Provide the [X, Y] coordinate of the cell's center where the given text is located.  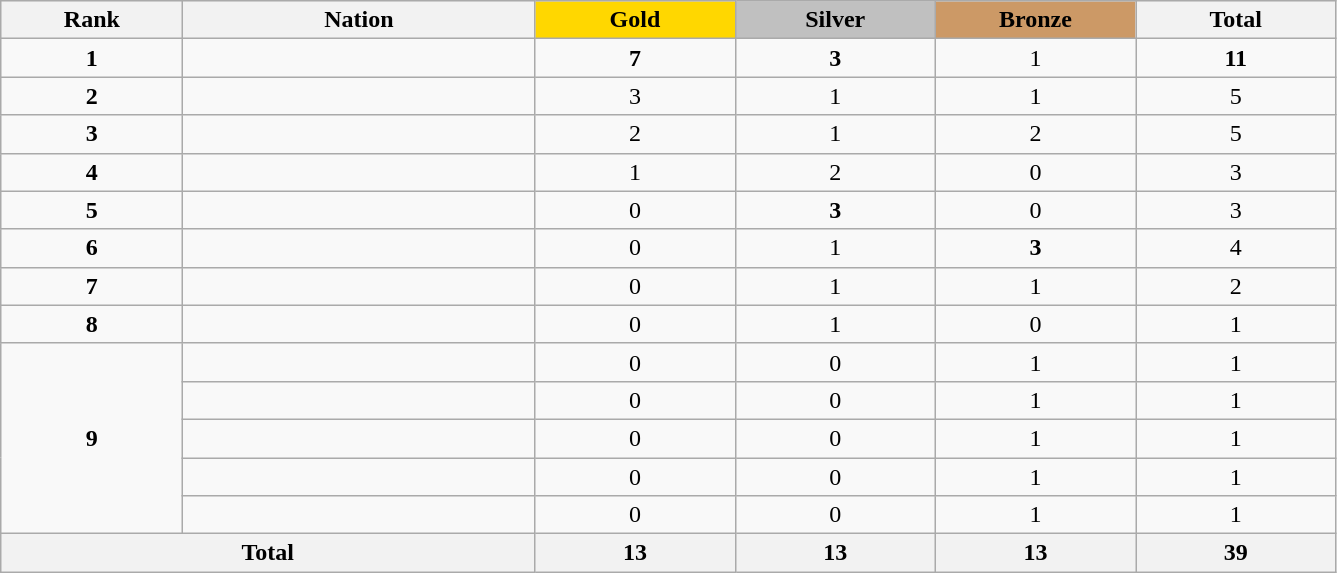
Gold [635, 20]
Nation [359, 20]
9 [92, 438]
39 [1236, 553]
11 [1236, 58]
6 [92, 248]
Bronze [1035, 20]
Rank [92, 20]
8 [92, 324]
Silver [835, 20]
